Output the (x, y) coordinate of the center of the cell containing the given text.  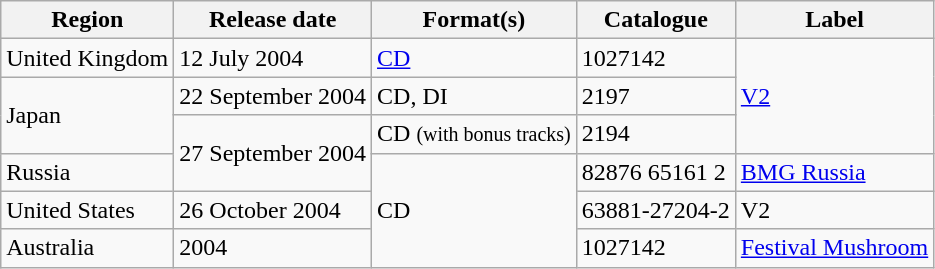
Label (834, 20)
2197 (656, 96)
82876 65161 2 (656, 172)
United States (88, 210)
CD, DI (474, 96)
BMG Russia (834, 172)
Japan (88, 115)
2194 (656, 134)
Russia (88, 172)
63881-27204-2 (656, 210)
Region (88, 20)
2004 (273, 248)
Release date (273, 20)
CD (with bonus tracks) (474, 134)
12 July 2004 (273, 58)
Festival Mushroom (834, 248)
Catalogue (656, 20)
Australia (88, 248)
26 October 2004 (273, 210)
27 September 2004 (273, 153)
United Kingdom (88, 58)
Format(s) (474, 20)
22 September 2004 (273, 96)
